Search for the cell housing the specified text and yield its (X, Y) center coordinate. 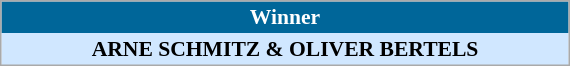
ARNE SCHMITZ & OLIVER BERTELS (284, 49)
Winner (284, 17)
